For the text-containing cell, return its midpoint in [X, Y] coordinate format. 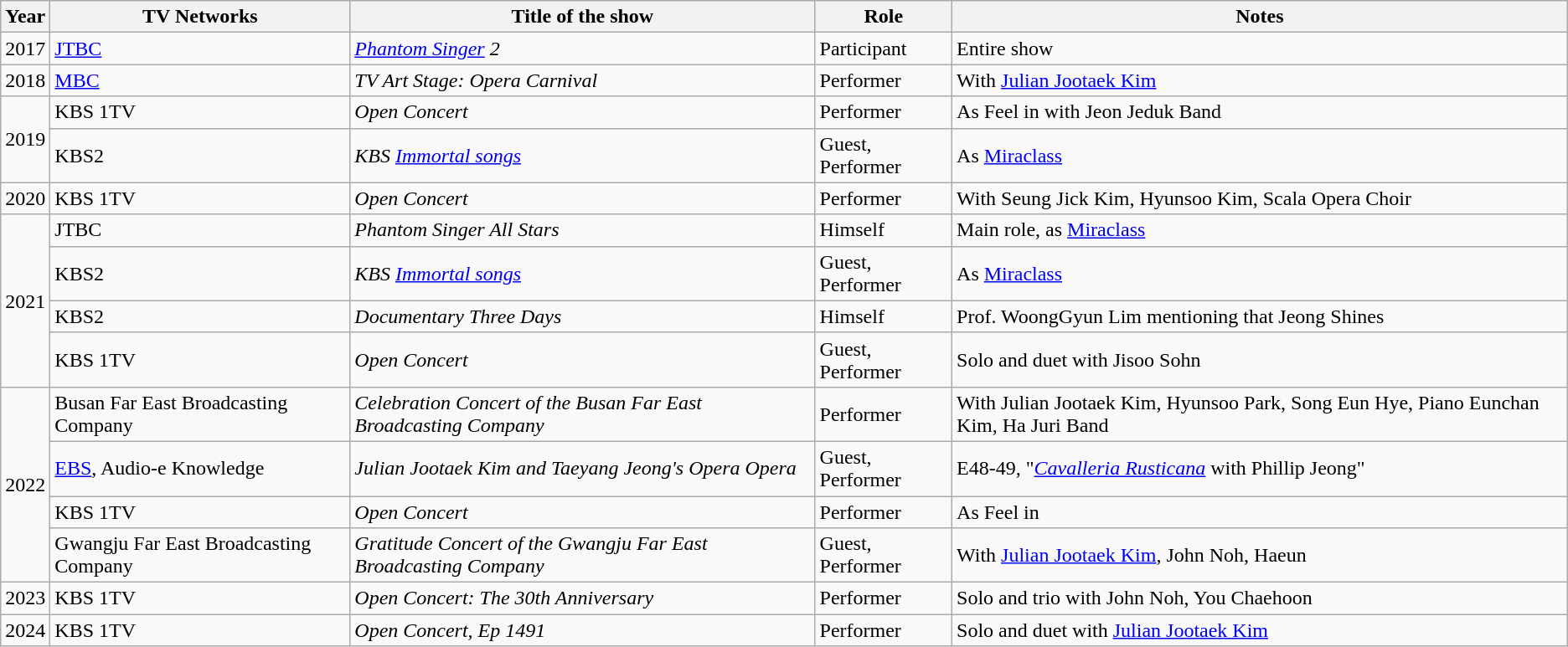
MBC [200, 80]
Year [25, 17]
Open Concert, Ep 1491 [583, 630]
Participant [884, 49]
With Julian Jootaek Kim, Hyunsoo Park, Song Eun Hye, Piano Eunchan Kim, Ha Juri Band [1260, 413]
2021 [25, 300]
Solo and duet with Jisoo Sohn [1260, 360]
2022 [25, 484]
EBS, Audio-e Knowledge [200, 469]
Busan Far East Broadcasting Company [200, 413]
2017 [25, 49]
Julian Jootaek Kim and Taeyang Jeong's Opera Opera [583, 469]
Solo and duet with Julian Jootaek Kim [1260, 630]
Open Concert: The 30th Anniversary [583, 598]
Phantom Singer 2 [583, 49]
TV Art Stage: Opera Carnival [583, 80]
Notes [1260, 17]
With Seung Jick Kim, Hyunsoo Kim, Scala Opera Choir [1260, 198]
As Feel in [1260, 511]
Celebration Concert of the Busan Far East Broadcasting Company [583, 413]
E48-49, "Cavalleria Rusticana with Phillip Jeong" [1260, 469]
TV Networks [200, 17]
With Julian Jootaek Kim [1260, 80]
Solo and trio with John Noh, You Chaehoon [1260, 598]
Documentary Three Days [583, 316]
2023 [25, 598]
2020 [25, 198]
Prof. WoongGyun Lim mentioning that Jeong Shines [1260, 316]
Gwangju Far East Broadcasting Company [200, 556]
2018 [25, 80]
Title of the show [583, 17]
Phantom Singer All Stars [583, 230]
2024 [25, 630]
Entire show [1260, 49]
As Feel in with Jeon Jeduk Band [1260, 112]
2019 [25, 139]
Role [884, 17]
With Julian Jootaek Kim, John Noh, Haeun [1260, 556]
Gratitude Concert of the Gwangju Far East Broadcasting Company [583, 556]
Main role, as Miraclass [1260, 230]
